Pinpoint the cell where the given text exists, returning its [x, y] midpoint coordinate. 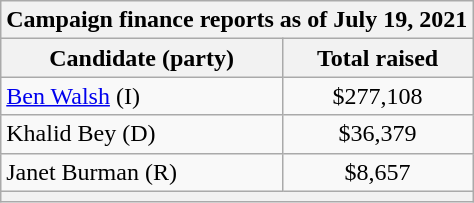
Ben Walsh (I) [142, 96]
$36,379 [377, 134]
$8,657 [377, 172]
Janet Burman (R) [142, 172]
Campaign finance reports as of July 19, 2021 [237, 20]
$277,108 [377, 96]
Khalid Bey (D) [142, 134]
Candidate (party) [142, 58]
Total raised [377, 58]
